Determine the (x, y) coordinate at the center of the cell enclosing the given text.  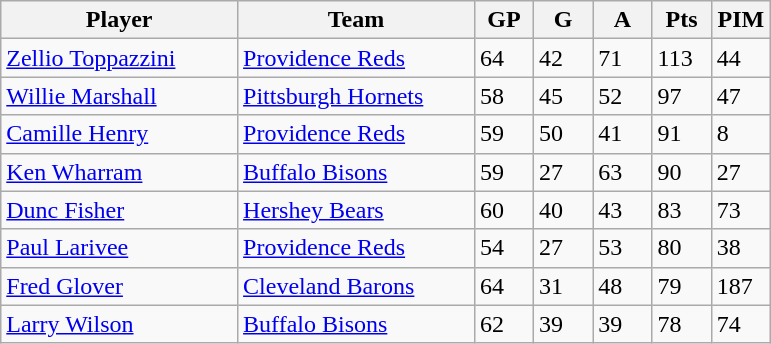
42 (564, 58)
91 (682, 134)
44 (740, 58)
G (564, 20)
97 (682, 96)
80 (682, 248)
47 (740, 96)
50 (564, 134)
40 (564, 210)
90 (682, 172)
Hershey Bears (356, 210)
71 (622, 58)
31 (564, 286)
PIM (740, 20)
79 (682, 286)
60 (504, 210)
Team (356, 20)
8 (740, 134)
53 (622, 248)
Pts (682, 20)
63 (622, 172)
Zellio Toppazzini (120, 58)
52 (622, 96)
78 (682, 324)
48 (622, 286)
A (622, 20)
58 (504, 96)
74 (740, 324)
Larry Wilson (120, 324)
45 (564, 96)
113 (682, 58)
Cleveland Barons (356, 286)
GP (504, 20)
54 (504, 248)
Player (120, 20)
73 (740, 210)
83 (682, 210)
Camille Henry (120, 134)
Dunc Fisher (120, 210)
Willie Marshall (120, 96)
Paul Larivee (120, 248)
Fred Glover (120, 286)
187 (740, 286)
Ken Wharram (120, 172)
38 (740, 248)
62 (504, 324)
Pittsburgh Hornets (356, 96)
43 (622, 210)
41 (622, 134)
